Extract the [X, Y] coordinate from the center of the cell holding the provided text.  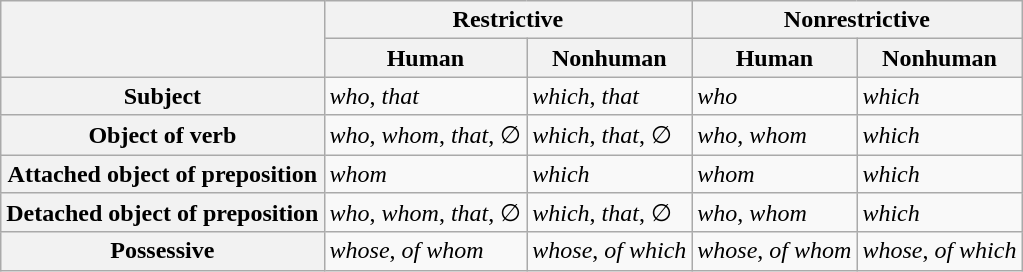
Possessive [162, 251]
Object of verb [162, 135]
Detached object of preposition [162, 213]
Restrictive [508, 20]
Nonrestrictive [857, 20]
who, that [426, 96]
Subject [162, 96]
which, that [610, 96]
who [774, 96]
Attached object of preposition [162, 173]
